Return the (x, y) coordinate for the center point of the cell that contains the specified text.  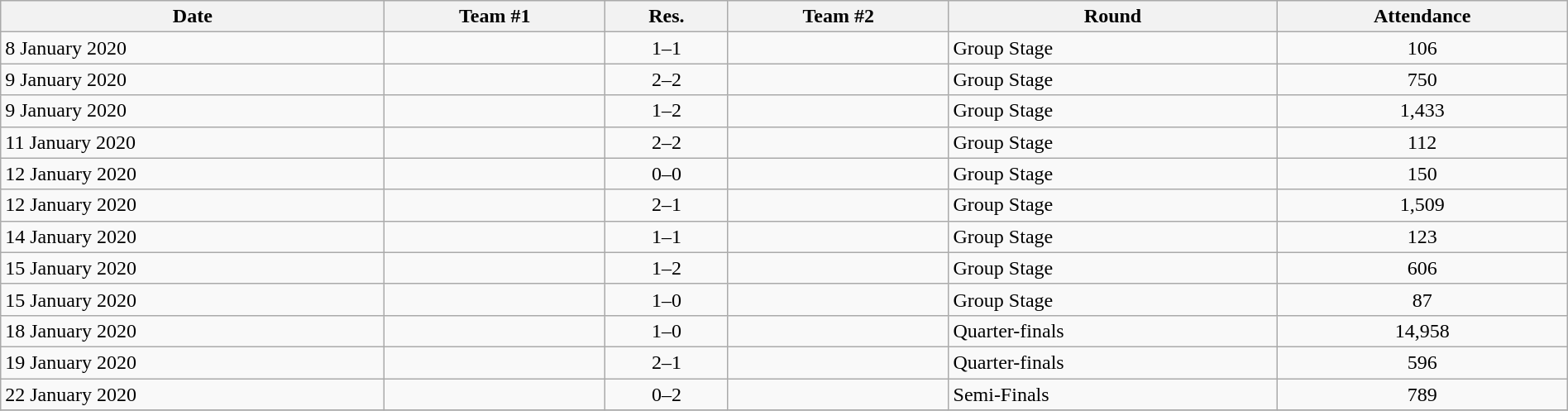
150 (1422, 174)
Semi-Finals (1113, 394)
8 January 2020 (193, 48)
0–2 (667, 394)
14 January 2020 (193, 237)
606 (1422, 268)
Round (1113, 17)
19 January 2020 (193, 362)
Res. (667, 17)
112 (1422, 142)
Team #1 (495, 17)
87 (1422, 299)
Attendance (1422, 17)
22 January 2020 (193, 394)
789 (1422, 394)
1,433 (1422, 111)
Team #2 (839, 17)
106 (1422, 48)
14,958 (1422, 331)
11 January 2020 (193, 142)
Date (193, 17)
123 (1422, 237)
18 January 2020 (193, 331)
0–0 (667, 174)
596 (1422, 362)
1,509 (1422, 205)
750 (1422, 79)
